Extract the (X, Y) coordinate from the center of the cell holding the provided text.  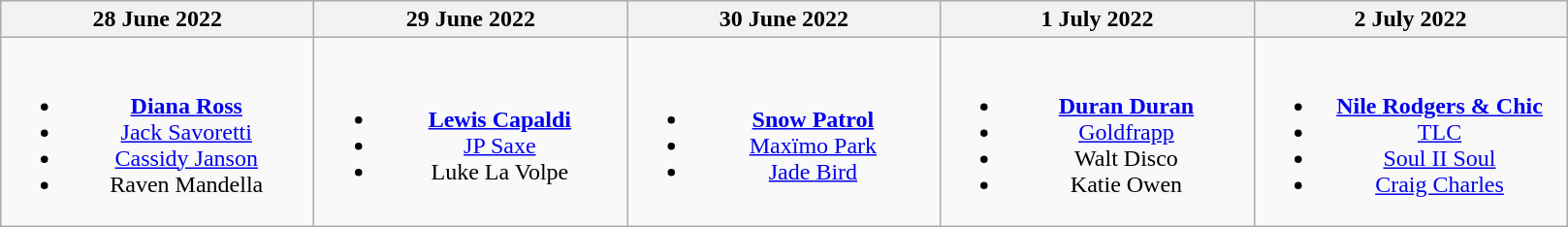
Diana RossJack SavorettiCassidy JansonRaven Mandella (157, 132)
Nile Rodgers & ChicTLCSoul II SoulCraig Charles (1410, 132)
Snow PatrolMaxïmo ParkJade Bird (784, 132)
Duran DuranGoldfrappWalt DiscoKatie Owen (1098, 132)
2 July 2022 (1410, 19)
28 June 2022 (157, 19)
30 June 2022 (784, 19)
29 June 2022 (471, 19)
1 July 2022 (1098, 19)
Lewis CapaldiJP SaxeLuke La Volpe (471, 132)
